Determine the (X, Y) coordinate at the center of the cell enclosing the given text.  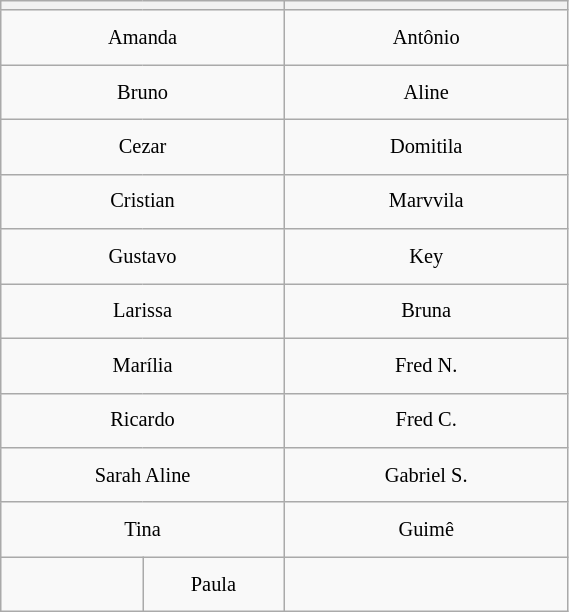
Amanda (143, 38)
Fred N. (426, 366)
Sarah Aline (143, 474)
Tina (143, 530)
Paula (214, 584)
Gabriel S. (426, 474)
Bruna (426, 310)
Antônio (426, 38)
Bruno (143, 92)
Marvvila (426, 202)
Aline (426, 92)
Larissa (143, 310)
Cezar (143, 146)
Marília (143, 366)
Domitila (426, 146)
Cristian (143, 202)
Key (426, 256)
Gustavo (143, 256)
Ricardo (143, 420)
Guimê (426, 530)
Fred C. (426, 420)
